Determine the [X, Y] coordinate at the center of the cell enclosing the given text.  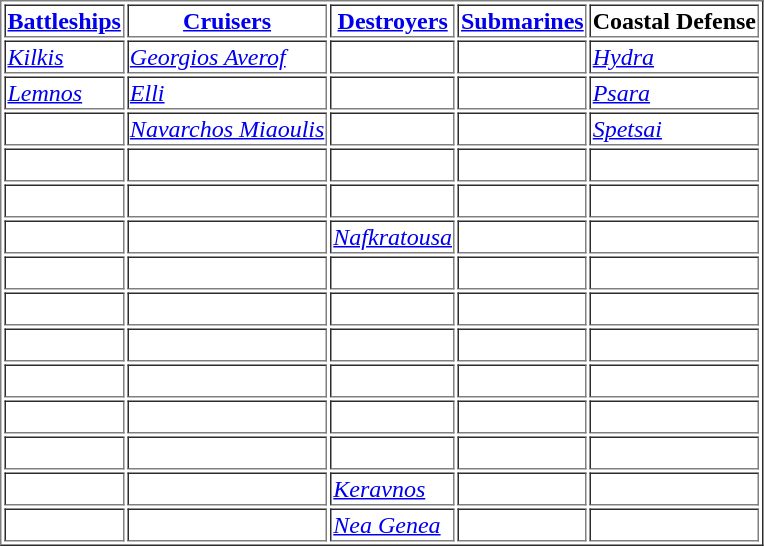
Battleships [64, 20]
Elli [227, 92]
Spetsai [674, 128]
Submarines [522, 20]
Coastal Defense [674, 20]
Hydra [674, 56]
Psara [674, 92]
Nea Genea [392, 524]
Lemnos [64, 92]
Georgios Averof [227, 56]
Destroyers [392, 20]
Keravnos [392, 488]
Cruisers [227, 20]
Kilkis [64, 56]
Navarchos Miaoulis [227, 128]
Nafkratousa [392, 236]
